Scan for the cell matching the given text and deliver its (x, y) coordinate at center. 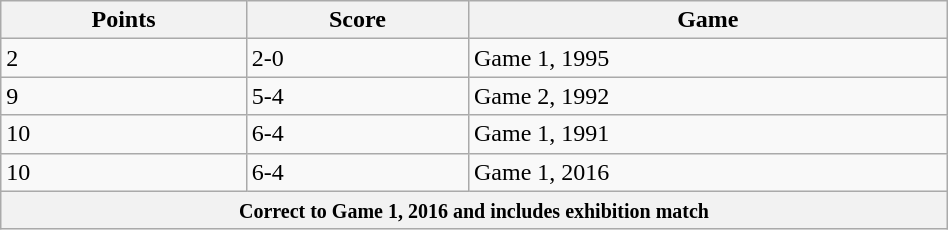
Game (708, 20)
5-4 (357, 96)
Correct to Game 1, 2016 and includes exhibition match (474, 210)
2 (124, 58)
Game 1, 2016 (708, 172)
Points (124, 20)
Score (357, 20)
Game 1, 1991 (708, 134)
Game 2, 1992 (708, 96)
Game 1, 1995 (708, 58)
9 (124, 96)
2-0 (357, 58)
